Detect which cell encompasses the target text, then output its [x, y] center coordinate. 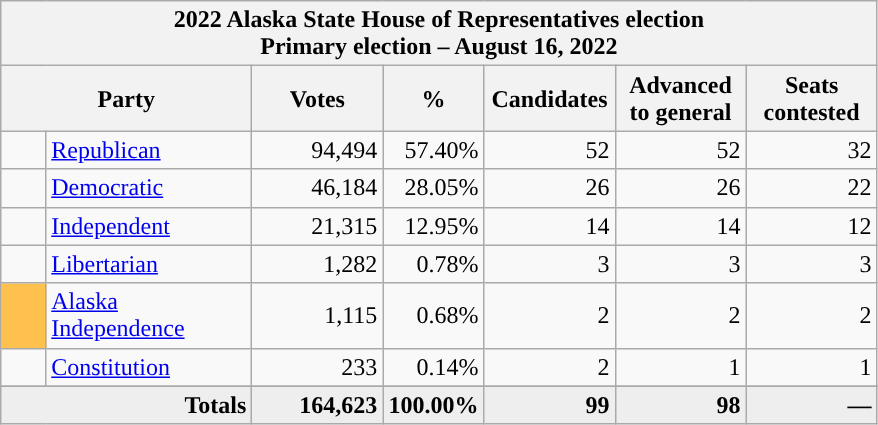
Independent [149, 226]
2022 Alaska State House of Representatives electionPrimary election – August 16, 2022 [439, 34]
0.68% [434, 316]
— [812, 405]
Libertarian [149, 264]
0.78% [434, 264]
21,315 [318, 226]
22 [812, 188]
12.95% [434, 226]
Party [126, 98]
94,494 [318, 150]
57.40% [434, 150]
99 [550, 405]
0.14% [434, 367]
46,184 [318, 188]
28.05% [434, 188]
% [434, 98]
100.00% [434, 405]
Advanced to general [680, 98]
Alaska Independence [149, 316]
Constitution [149, 367]
12 [812, 226]
233 [318, 367]
Democratic [149, 188]
1,282 [318, 264]
1,115 [318, 316]
Totals [126, 405]
98 [680, 405]
Seats contested [812, 98]
Republican [149, 150]
32 [812, 150]
Candidates [550, 98]
164,623 [318, 405]
Votes [318, 98]
